Return [X, Y] of the center of cell containing provided text 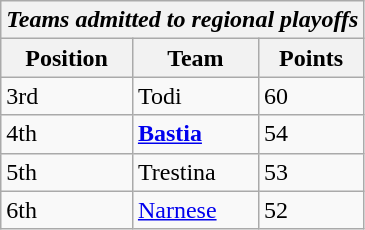
Points [310, 58]
52 [310, 210]
Team [195, 58]
Bastia [195, 134]
3rd [67, 96]
5th [67, 172]
4th [67, 134]
Teams admitted to regional playoffs [182, 20]
Narnese [195, 210]
Trestina [195, 172]
60 [310, 96]
6th [67, 210]
Position [67, 58]
54 [310, 134]
53 [310, 172]
Todi [195, 96]
